Extract the (X, Y) coordinate from the center of the cell holding the provided text.  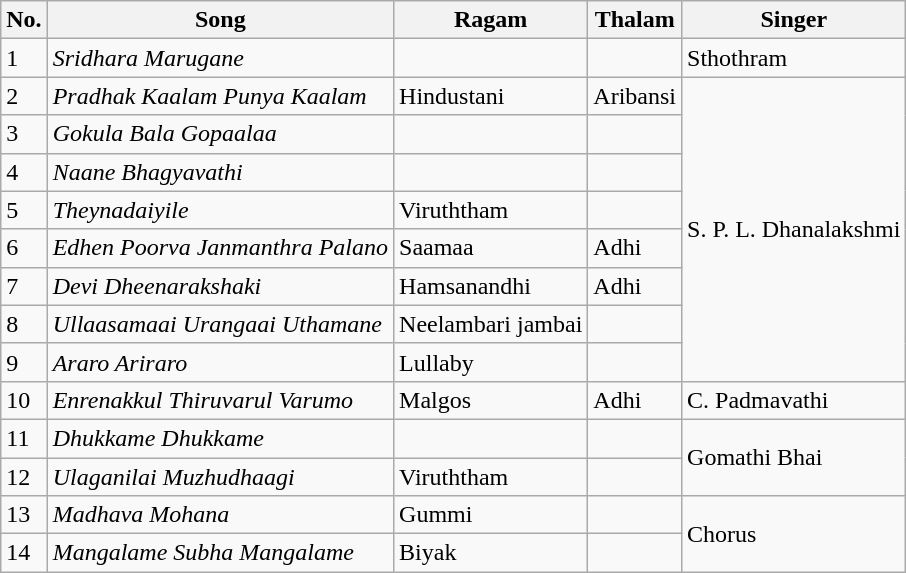
Aribansi (635, 96)
11 (24, 438)
Lullaby (491, 362)
12 (24, 477)
5 (24, 210)
Araro Ariraro (220, 362)
Gummi (491, 515)
Dhukkame Dhukkame (220, 438)
Gomathi Bhai (794, 457)
Sridhara Marugane (220, 58)
Sthothram (794, 58)
1 (24, 58)
Hamsanandhi (491, 286)
Singer (794, 20)
Theynadaiyile (220, 210)
Madhava Mohana (220, 515)
Malgos (491, 400)
Biyak (491, 553)
9 (24, 362)
4 (24, 172)
No. (24, 20)
Mangalame Subha Mangalame (220, 553)
14 (24, 553)
Chorus (794, 534)
Hindustani (491, 96)
Ulaganilai Muzhudhaagi (220, 477)
Enrenakkul Thiruvarul Varumo (220, 400)
Pradhak Kaalam Punya Kaalam (220, 96)
Neelambari jambai (491, 324)
Gokula Bala Gopaalaa (220, 134)
C. Padmavathi (794, 400)
Devi Dheenarakshaki (220, 286)
10 (24, 400)
6 (24, 248)
S. P. L. Dhanalakshmi (794, 229)
8 (24, 324)
7 (24, 286)
13 (24, 515)
3 (24, 134)
2 (24, 96)
Thalam (635, 20)
Saamaa (491, 248)
Edhen Poorva Janmanthra Palano (220, 248)
Ullaasamaai Urangaai Uthamane (220, 324)
Song (220, 20)
Ragam (491, 20)
Naane Bhagyavathi (220, 172)
